Extract the [X, Y] coordinate from the center of the cell holding the provided text.  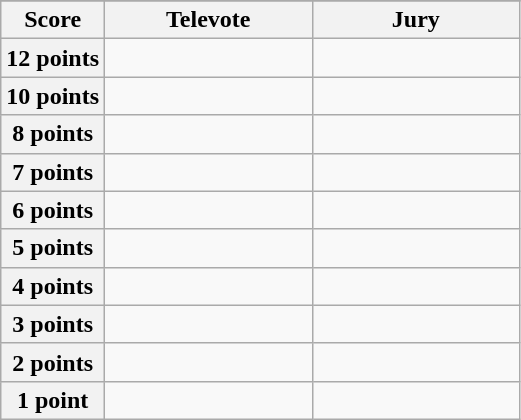
6 points [53, 210]
Score [53, 20]
Jury [416, 20]
2 points [53, 362]
7 points [53, 172]
1 point [53, 400]
Televote [209, 20]
3 points [53, 324]
10 points [53, 96]
8 points [53, 134]
5 points [53, 248]
4 points [53, 286]
12 points [53, 58]
